Capture the cell that displays the provided text and extract its [X, Y] central coordinate. 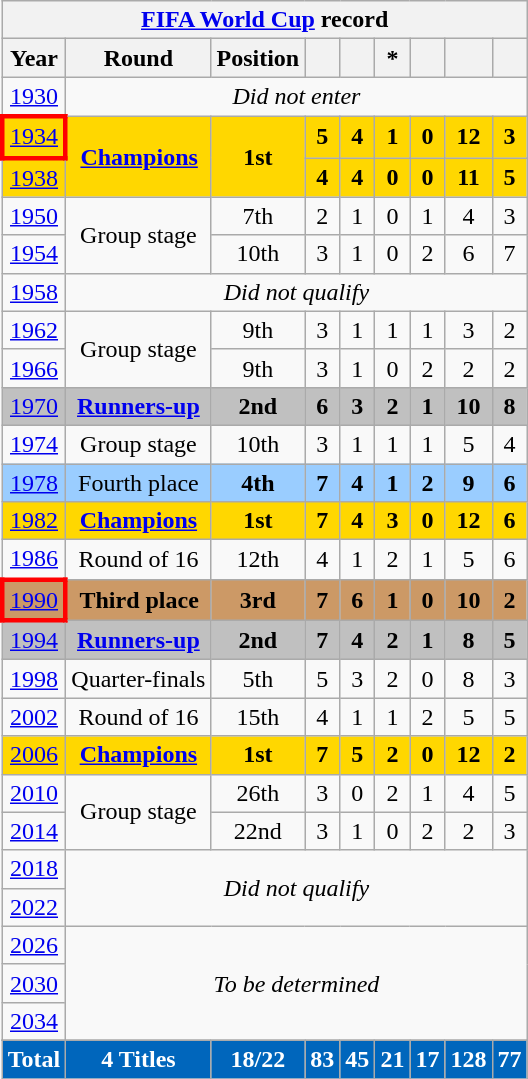
3rd [258, 600]
7th [258, 216]
Did not enter [296, 97]
Quarter-finals [138, 679]
1934 [34, 136]
4th [258, 483]
15th [258, 717]
1954 [34, 254]
1974 [34, 444]
2022 [34, 907]
* [392, 58]
17 [428, 1059]
2002 [34, 717]
1978 [34, 483]
Round [138, 58]
12th [258, 560]
11 [468, 178]
1938 [34, 178]
26th [258, 793]
Fourth place [138, 483]
2014 [34, 831]
1994 [34, 640]
1990 [34, 600]
22nd [258, 831]
2010 [34, 793]
5th [258, 679]
2018 [34, 869]
83 [322, 1059]
1970 [34, 406]
Total [34, 1059]
1966 [34, 368]
FIFA World Cup record [264, 20]
2030 [34, 983]
Year [34, 58]
1962 [34, 330]
21 [392, 1059]
1998 [34, 679]
2026 [34, 945]
18/22 [258, 1059]
Third place [138, 600]
2034 [34, 1021]
1958 [34, 292]
1986 [34, 560]
77 [510, 1059]
4 Titles [138, 1059]
1982 [34, 521]
128 [468, 1059]
2006 [34, 755]
9 [468, 483]
45 [358, 1059]
1950 [34, 216]
To be determined [296, 983]
Position [258, 58]
1930 [34, 97]
